Return the (X, Y) coordinate for the center point of the cell that contains the specified text.  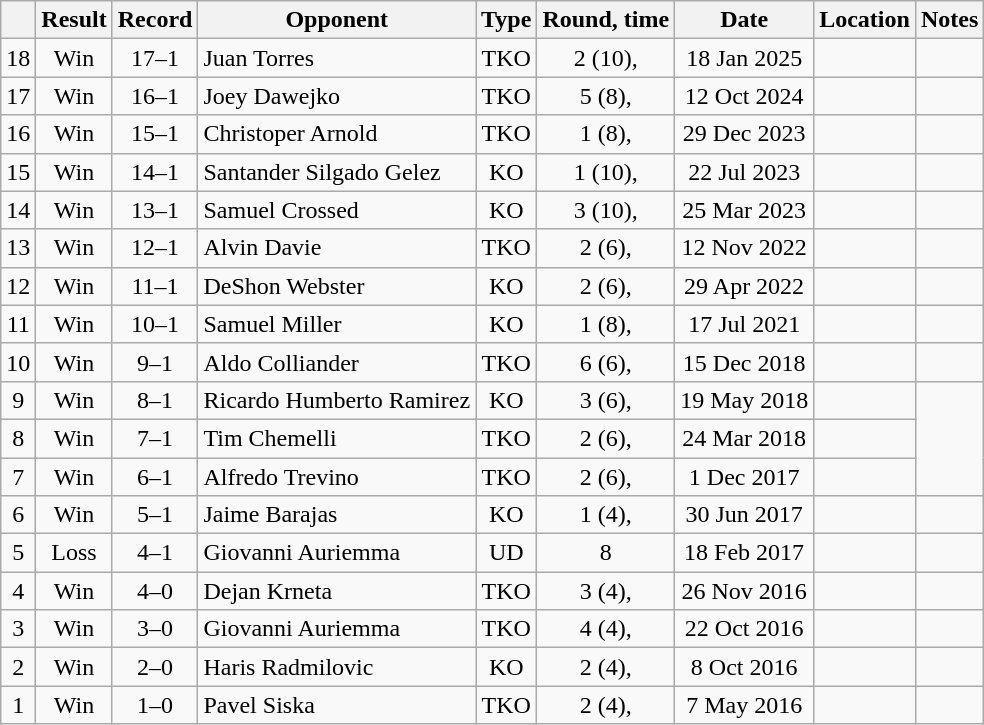
1 (10), (606, 172)
1 (4), (606, 515)
3–0 (155, 629)
Result (74, 20)
30 Jun 2017 (744, 515)
18 Jan 2025 (744, 58)
12 (18, 286)
15 Dec 2018 (744, 362)
6–1 (155, 477)
Christoper Arnold (337, 134)
7 May 2016 (744, 705)
26 Nov 2016 (744, 591)
12 Nov 2022 (744, 248)
6 (18, 515)
Alvin Davie (337, 248)
16–1 (155, 96)
Opponent (337, 20)
29 Apr 2022 (744, 286)
Pavel Siska (337, 705)
5 (8), (606, 96)
19 May 2018 (744, 400)
1–0 (155, 705)
3 (6), (606, 400)
5 (18, 553)
6 (6), (606, 362)
2 (10), (606, 58)
Haris Radmilovic (337, 667)
24 Mar 2018 (744, 438)
2–0 (155, 667)
25 Mar 2023 (744, 210)
Alfredo Trevino (337, 477)
13–1 (155, 210)
Type (506, 20)
Date (744, 20)
15 (18, 172)
17 Jul 2021 (744, 324)
Dejan Krneta (337, 591)
7 (18, 477)
Notes (949, 20)
14 (18, 210)
9–1 (155, 362)
22 Jul 2023 (744, 172)
8 Oct 2016 (744, 667)
Joey Dawejko (337, 96)
Jaime Barajas (337, 515)
12–1 (155, 248)
4–1 (155, 553)
1 (18, 705)
Juan Torres (337, 58)
7–1 (155, 438)
3 (10), (606, 210)
Samuel Miller (337, 324)
17 (18, 96)
1 Dec 2017 (744, 477)
18 (18, 58)
10–1 (155, 324)
Samuel Crossed (337, 210)
4 (4), (606, 629)
14–1 (155, 172)
Location (865, 20)
15–1 (155, 134)
3 (4), (606, 591)
11 (18, 324)
5–1 (155, 515)
2 (18, 667)
DeShon Webster (337, 286)
10 (18, 362)
29 Dec 2023 (744, 134)
8–1 (155, 400)
11–1 (155, 286)
18 Feb 2017 (744, 553)
Loss (74, 553)
Tim Chemelli (337, 438)
Santander Silgado Gelez (337, 172)
Ricardo Humberto Ramirez (337, 400)
4 (18, 591)
Record (155, 20)
13 (18, 248)
4–0 (155, 591)
17–1 (155, 58)
3 (18, 629)
UD (506, 553)
Aldo Colliander (337, 362)
9 (18, 400)
Round, time (606, 20)
22 Oct 2016 (744, 629)
16 (18, 134)
12 Oct 2024 (744, 96)
